Locate the cell with the specified text and output its (x, y) center coordinate. 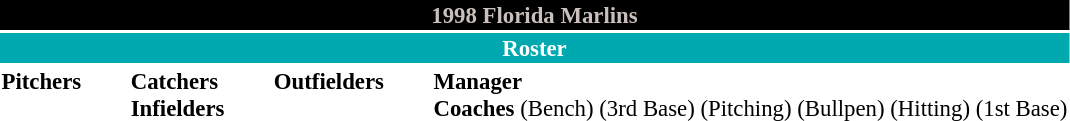
Roster (534, 48)
1998 Florida Marlins (534, 15)
